From the cell containing the given text, extract its center point as (X, Y) coordinate. 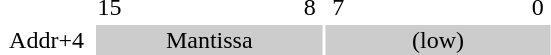
Addr+4 (46, 40)
Mantissa (209, 40)
(low) (438, 40)
